From the cell containing the given text, extract its center point as [x, y] coordinate. 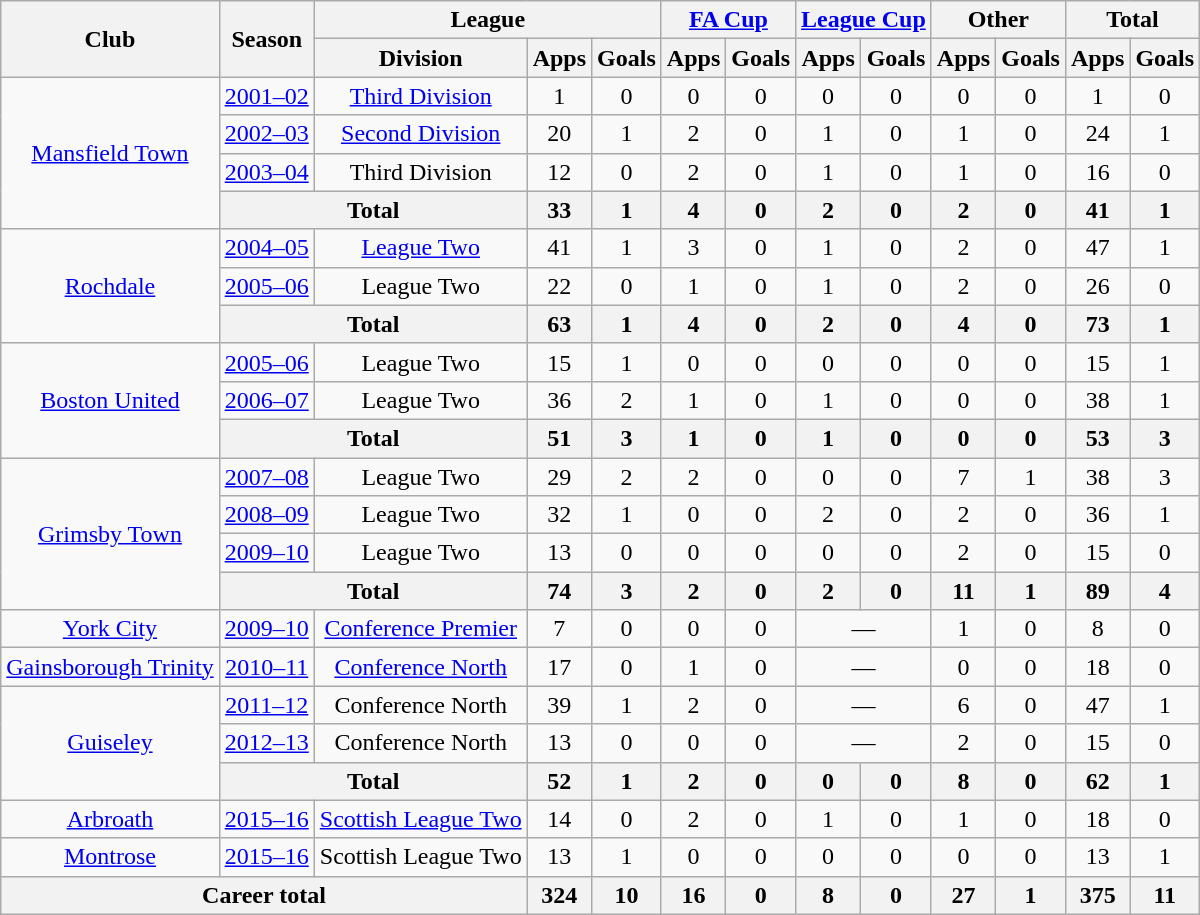
Grimsby Town [110, 534]
Boston United [110, 400]
6 [963, 705]
26 [1097, 286]
33 [559, 210]
63 [559, 324]
Gainsborough Trinity [110, 667]
375 [1097, 895]
Division [420, 58]
York City [110, 629]
Career total [264, 895]
2012–13 [266, 743]
20 [559, 134]
FA Cup [728, 20]
2008–09 [266, 515]
53 [1097, 438]
League [488, 20]
2006–07 [266, 400]
2003–04 [266, 172]
74 [559, 591]
Conference Premier [420, 629]
10 [627, 895]
52 [559, 781]
2007–08 [266, 477]
62 [1097, 781]
73 [1097, 324]
Arbroath [110, 819]
51 [559, 438]
League Cup [864, 20]
2004–05 [266, 248]
2002–03 [266, 134]
Season [266, 39]
22 [559, 286]
39 [559, 705]
32 [559, 515]
29 [559, 477]
89 [1097, 591]
Second Division [420, 134]
2011–12 [266, 705]
Other [998, 20]
17 [559, 667]
12 [559, 172]
2010–11 [266, 667]
Montrose [110, 857]
Rochdale [110, 286]
27 [963, 895]
Guiseley [110, 743]
14 [559, 819]
Mansfield Town [110, 153]
Club [110, 39]
24 [1097, 134]
324 [559, 895]
2001–02 [266, 96]
